Scan for the cell matching the given text and deliver its (x, y) coordinate at center. 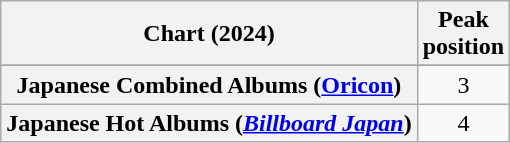
3 (463, 85)
Peakposition (463, 34)
Japanese Hot Albums (Billboard Japan) (209, 123)
4 (463, 123)
Japanese Combined Albums (Oricon) (209, 85)
Chart (2024) (209, 34)
